Return (X, Y) of the center of cell containing provided text 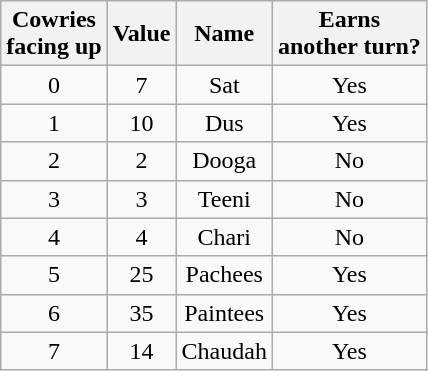
5 (54, 275)
25 (142, 275)
Sat (224, 85)
Name (224, 34)
1 (54, 123)
Pachees (224, 275)
Chaudah (224, 351)
6 (54, 313)
Earns another turn? (349, 34)
Dus (224, 123)
Cowries facing up (54, 34)
Teeni (224, 199)
Value (142, 34)
Dooga (224, 161)
Paintees (224, 313)
14 (142, 351)
0 (54, 85)
10 (142, 123)
Chari (224, 237)
35 (142, 313)
